Determine the (x, y) coordinate at the center of the cell enclosing the given text.  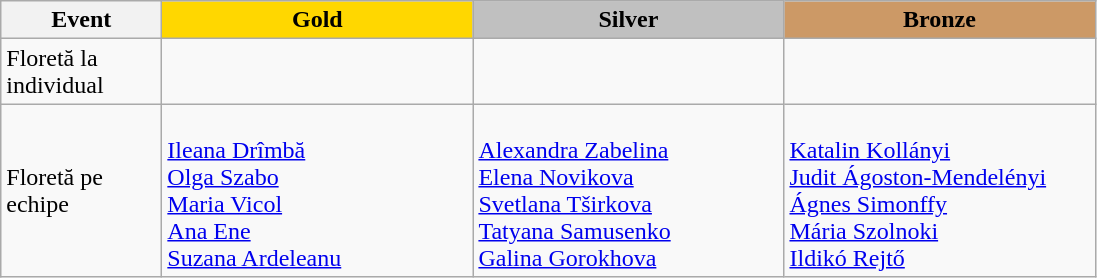
Bronze (940, 20)
Ileana DrîmbăOlga SzaboMaria VicolAna EneSuzana Ardeleanu (318, 190)
Floretă la individual (82, 72)
Gold (318, 20)
Silver (628, 20)
Katalin KollányiJudit Ágoston-MendelényiÁgnes SimonffyMária SzolnokiIldikó Rejtő (940, 190)
Event (82, 20)
Alexandra ZabelinaElena NovikovaSvetlana TširkovaTatyana SamusenkoGalina Gorokhova (628, 190)
Floretă pe echipe (82, 190)
